Detect which cell encompasses the target text, then output its [X, Y] center coordinate. 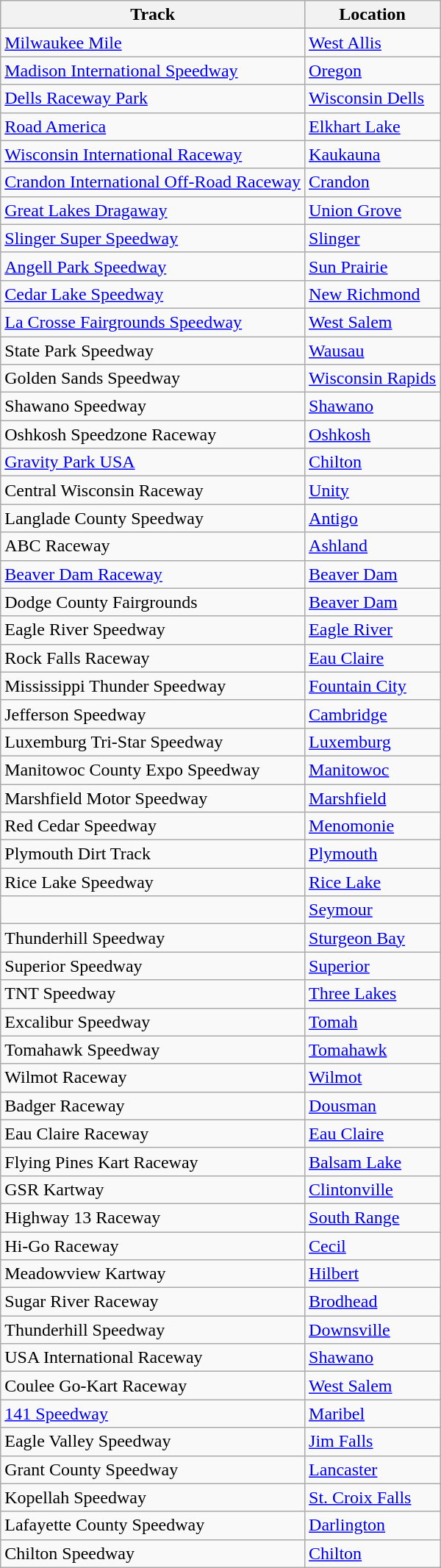
Manitowoc County Expo Speedway [153, 770]
Madison International Speedway [153, 71]
Unity [373, 490]
Coulee Go-Kart Raceway [153, 1386]
Red Cedar Speedway [153, 826]
Slinger [373, 238]
Sun Prairie [373, 266]
Hi-Go Raceway [153, 1246]
Great Lakes Dragaway [153, 210]
Lafayette County Speedway [153, 1525]
Eagle River Speedway [153, 630]
Fountain City [373, 686]
Maribel [373, 1414]
Wisconsin Dells [373, 99]
Lancaster [373, 1469]
Dousman [373, 1106]
Sugar River Raceway [153, 1302]
Central Wisconsin Raceway [153, 490]
Oshkosh [373, 434]
Plymouth Dirt Track [153, 854]
Badger Raceway [153, 1106]
Oregon [373, 71]
Crandon International Off-Road Raceway [153, 182]
Ashland [373, 546]
Hilbert [373, 1274]
Superior Speedway [153, 966]
Jefferson Speedway [153, 714]
Track [153, 15]
Tomahawk [373, 1050]
La Crosse Fairgrounds Speedway [153, 322]
Eau Claire Raceway [153, 1134]
Langlade County Speedway [153, 518]
Highway 13 Raceway [153, 1217]
Wilmot [373, 1078]
Rock Falls Raceway [153, 658]
Tomahawk Speedway [153, 1050]
Rice Lake [373, 882]
Wisconsin International Raceway [153, 154]
Marshfield Motor Speedway [153, 798]
Balsam Lake [373, 1161]
Plymouth [373, 854]
Cedar Lake Speedway [153, 294]
Crandon [373, 182]
Luxemburg Tri-Star Speedway [153, 742]
Chilton Speedway [153, 1553]
Seymour [373, 910]
Shawano Speedway [153, 407]
Dodge County Fairgrounds [153, 602]
Eagle River [373, 630]
West Allis [373, 43]
Slinger Super Speedway [153, 238]
Flying Pines Kart Raceway [153, 1161]
Menomonie [373, 826]
USA International Raceway [153, 1358]
Mississippi Thunder Speedway [153, 686]
Oshkosh Speedzone Raceway [153, 434]
141 Speedway [153, 1414]
St. Croix Falls [373, 1497]
Darlington [373, 1525]
Jim Falls [373, 1442]
Golden Sands Speedway [153, 379]
Luxemburg [373, 742]
Wausau [373, 351]
Superior [373, 966]
Elkhart Lake [373, 126]
Antigo [373, 518]
Wilmot Raceway [153, 1078]
Manitowoc [373, 770]
Excalibur Speedway [153, 1022]
Rice Lake Speedway [153, 882]
GSR Kartway [153, 1189]
Downsville [373, 1330]
Kaukauna [373, 154]
Beaver Dam Raceway [153, 574]
State Park Speedway [153, 351]
Union Grove [373, 210]
Gravity Park USA [153, 462]
Wisconsin Rapids [373, 379]
Angell Park Speedway [153, 266]
ABC Raceway [153, 546]
Cambridge [373, 714]
Three Lakes [373, 994]
Eagle Valley Speedway [153, 1442]
Marshfield [373, 798]
Clintonville [373, 1189]
Meadowview Kartway [153, 1274]
Tomah [373, 1022]
Sturgeon Bay [373, 938]
South Range [373, 1217]
Brodhead [373, 1302]
TNT Speedway [153, 994]
Cecil [373, 1246]
Kopellah Speedway [153, 1497]
New Richmond [373, 294]
Dells Raceway Park [153, 99]
Grant County Speedway [153, 1469]
Location [373, 15]
Milwaukee Mile [153, 43]
Road America [153, 126]
